Return (X, Y) of the center of cell containing provided text 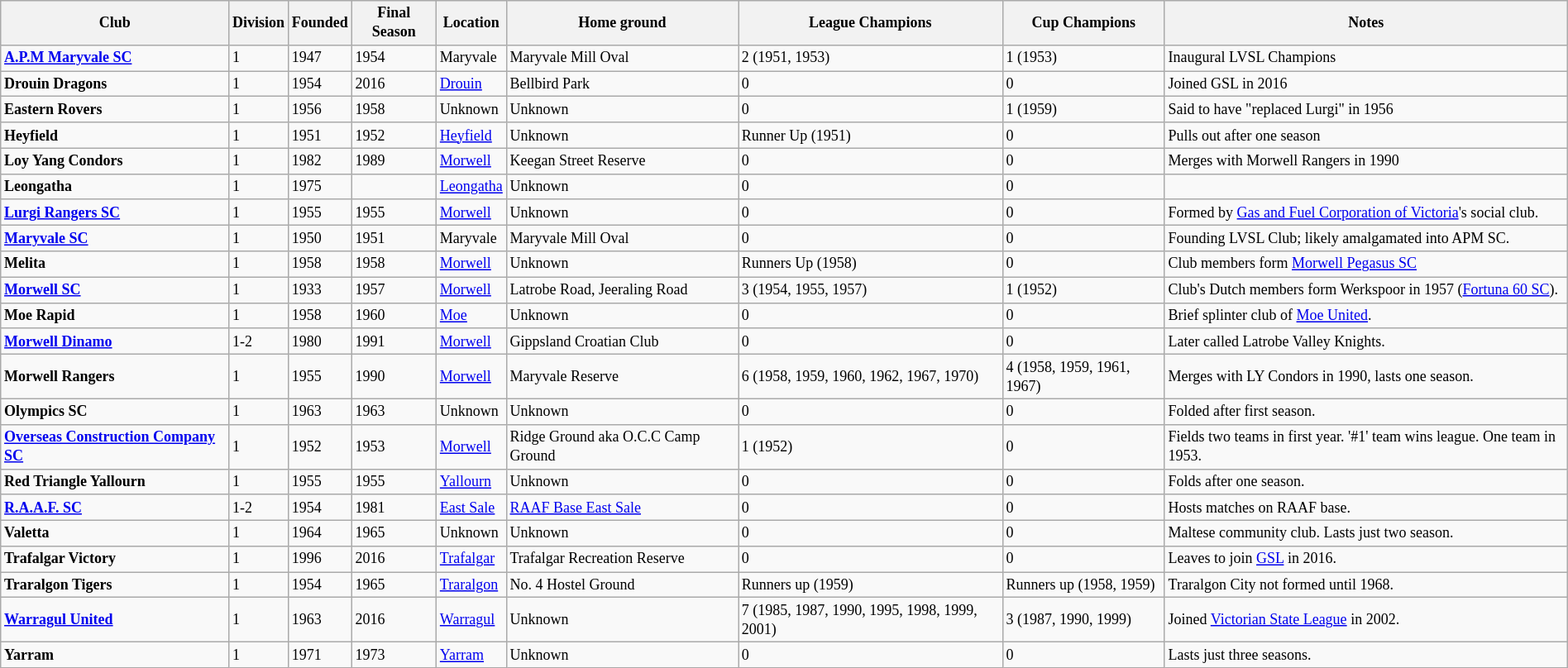
1991 (394, 341)
Merges with Morwell Rangers in 1990 (1366, 160)
Maryvale Reserve (622, 376)
A.P.M Maryvale SC (115, 58)
Formed by Gas and Fuel Corporation of Victoria's social club. (1366, 212)
Runner Up (1951) (871, 136)
Eastern Rovers (115, 109)
Club's Dutch members form Werkspoor in 1957 (Fortuna 60 SC). (1366, 289)
Merges with LY Condors in 1990, lasts one season. (1366, 376)
Trafalgar (471, 559)
1996 (319, 559)
Moe (471, 316)
Location (471, 23)
6 (1958, 1959, 1960, 1962, 1967, 1970) (871, 376)
Cup Champions (1083, 23)
Lurgi Rangers SC (115, 212)
No. 4 Hostel Ground (622, 585)
Loy Yang Condors (115, 160)
Olympics SC (115, 412)
Fields two teams in first year. '#1' team wins league. One team in 1953. (1366, 446)
1980 (319, 341)
Joined Victorian State League in 2002. (1366, 620)
Home ground (622, 23)
1960 (394, 316)
Traralgon (471, 585)
Hosts matches on RAAF base. (1366, 508)
Inaugural LVSL Champions (1366, 58)
Ridge Ground aka O.C.C Camp Ground (622, 446)
Warragul (471, 620)
Folded after first season. (1366, 412)
Said to have "replaced Lurgi" in 1956 (1366, 109)
1964 (319, 532)
Folds after one season. (1366, 481)
Founding LVSL Club; likely amalgamated into APM SC. (1366, 238)
3 (1954, 1955, 1957) (871, 289)
Warragul United (115, 620)
Gippsland Croatian Club (622, 341)
Club members form Morwell Pegasus SC (1366, 265)
1957 (394, 289)
4 (1958, 1959, 1961, 1967) (1083, 376)
1971 (319, 655)
1981 (394, 508)
Runners up (1958, 1959) (1083, 585)
1973 (394, 655)
Traralgon Tigers (115, 585)
1950 (319, 238)
Runners Up (1958) (871, 265)
2 (1951, 1953) (871, 58)
1933 (319, 289)
Pulls out after one season (1366, 136)
1990 (394, 376)
Founded (319, 23)
1956 (319, 109)
Notes (1366, 23)
Morwell Rangers (115, 376)
Trafalgar Recreation Reserve (622, 559)
Leaves to join GSL in 2016. (1366, 559)
Morwell Dinamo (115, 341)
Morwell SC (115, 289)
3 (1987, 1990, 1999) (1083, 620)
League Champions (871, 23)
Club (115, 23)
1947 (319, 58)
Latrobe Road, Jeeraling Road (622, 289)
Drouin Dragons (115, 84)
Maryvale SC (115, 238)
Drouin (471, 84)
Traralgon City not formed until 1968. (1366, 585)
Brief splinter club of Moe United. (1366, 316)
1 (1959) (1083, 109)
1982 (319, 160)
1 (1953) (1083, 58)
Trafalgar Victory (115, 559)
Runners up (1959) (871, 585)
Yallourn (471, 481)
Joined GSL in 2016 (1366, 84)
East Sale (471, 508)
Final Season (394, 23)
Keegan Street Reserve (622, 160)
Maltese community club. Lasts just two season. (1366, 532)
Later called Latrobe Valley Knights. (1366, 341)
1975 (319, 187)
Bellbird Park (622, 84)
RAAF Base East Sale (622, 508)
Lasts just three seasons. (1366, 655)
7 (1985, 1987, 1990, 1995, 1998, 1999, 2001) (871, 620)
Red Triangle Yallourn (115, 481)
1953 (394, 446)
Division (259, 23)
Valetta (115, 532)
Melita (115, 265)
Overseas Construction Company SC (115, 446)
Moe Rapid (115, 316)
R.A.A.F. SC (115, 508)
1989 (394, 160)
